Find where the given text appears and provide that cell's center as (X, Y) coordinate. 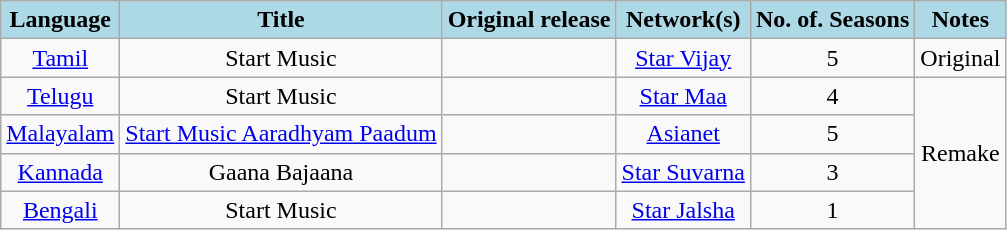
Asianet (683, 134)
Original release (529, 20)
Remake (960, 153)
3 (832, 172)
Gaana Bajaana (281, 172)
Malayalam (60, 134)
Bengali (60, 210)
Star Suvarna (683, 172)
Tamil (60, 58)
Start Music Aaradhyam Paadum (281, 134)
Kannada (60, 172)
Network(s) (683, 20)
Telugu (60, 96)
No. of. Seasons (832, 20)
4 (832, 96)
Language (60, 20)
Star Vijay (683, 58)
Notes (960, 20)
Star Maa (683, 96)
Title (281, 20)
Original (960, 58)
1 (832, 210)
Star Jalsha (683, 210)
